Identify which cell holds the provided text, then report its (X, Y) central coordinate. 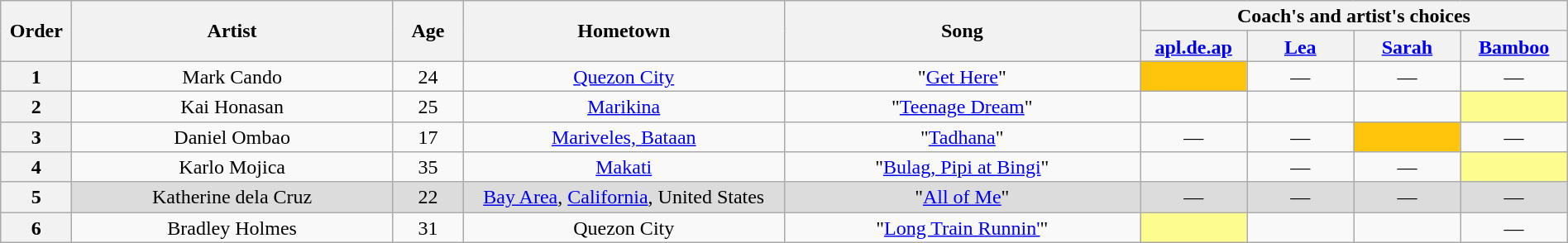
Hometown (624, 31)
Age (428, 31)
Marikina (624, 106)
17 (428, 137)
Artist (232, 31)
Order (36, 31)
31 (428, 228)
Mark Cando (232, 76)
Song (963, 31)
"Long Train Runnin'" (963, 228)
"Teenage Dream" (963, 106)
"Tadhana" (963, 137)
Sarah (1408, 46)
3 (36, 137)
24 (428, 76)
"Get Here" (963, 76)
1 (36, 76)
35 (428, 167)
"All of Me" (963, 197)
Coach's and artist's choices (1355, 17)
apl.de.ap (1194, 46)
Karlo Mojica (232, 167)
Katherine dela Cruz (232, 197)
Bamboo (1513, 46)
4 (36, 167)
5 (36, 197)
22 (428, 197)
Daniel Ombao (232, 137)
Kai Honasan (232, 106)
25 (428, 106)
Lea (1300, 46)
6 (36, 228)
Mariveles, Bataan (624, 137)
"Bulag, Pipi at Bingi" (963, 167)
Bradley Holmes (232, 228)
2 (36, 106)
Bay Area, California, United States (624, 197)
Makati (624, 167)
